Scan for the cell matching the given text and deliver its [x, y] coordinate at center. 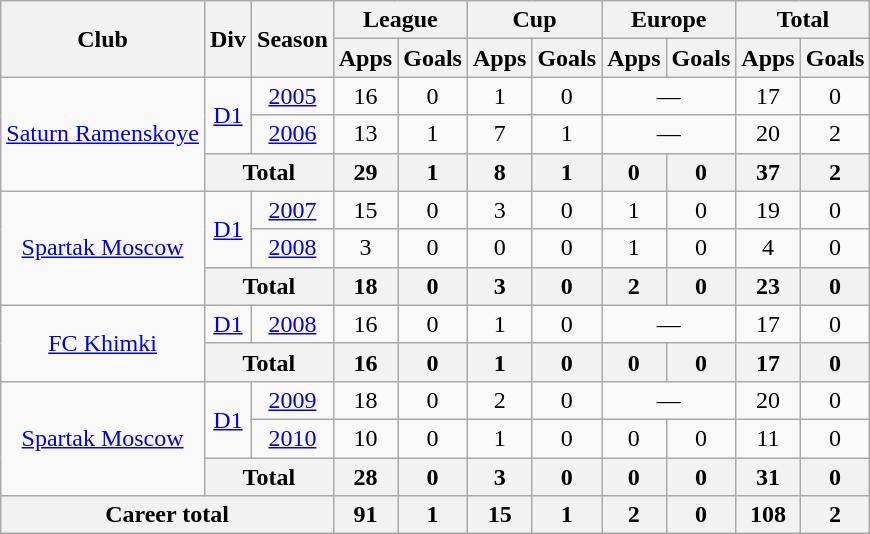
23 [768, 286]
37 [768, 172]
2006 [293, 134]
29 [365, 172]
13 [365, 134]
Cup [534, 20]
2010 [293, 438]
2007 [293, 210]
31 [768, 477]
10 [365, 438]
League [400, 20]
7 [499, 134]
91 [365, 515]
2009 [293, 400]
19 [768, 210]
Europe [669, 20]
Season [293, 39]
2005 [293, 96]
FC Khimki [103, 343]
Career total [168, 515]
11 [768, 438]
8 [499, 172]
Club [103, 39]
Div [228, 39]
108 [768, 515]
Saturn Ramenskoye [103, 134]
4 [768, 248]
28 [365, 477]
